For the text-containing cell, return its midpoint in [x, y] coordinate format. 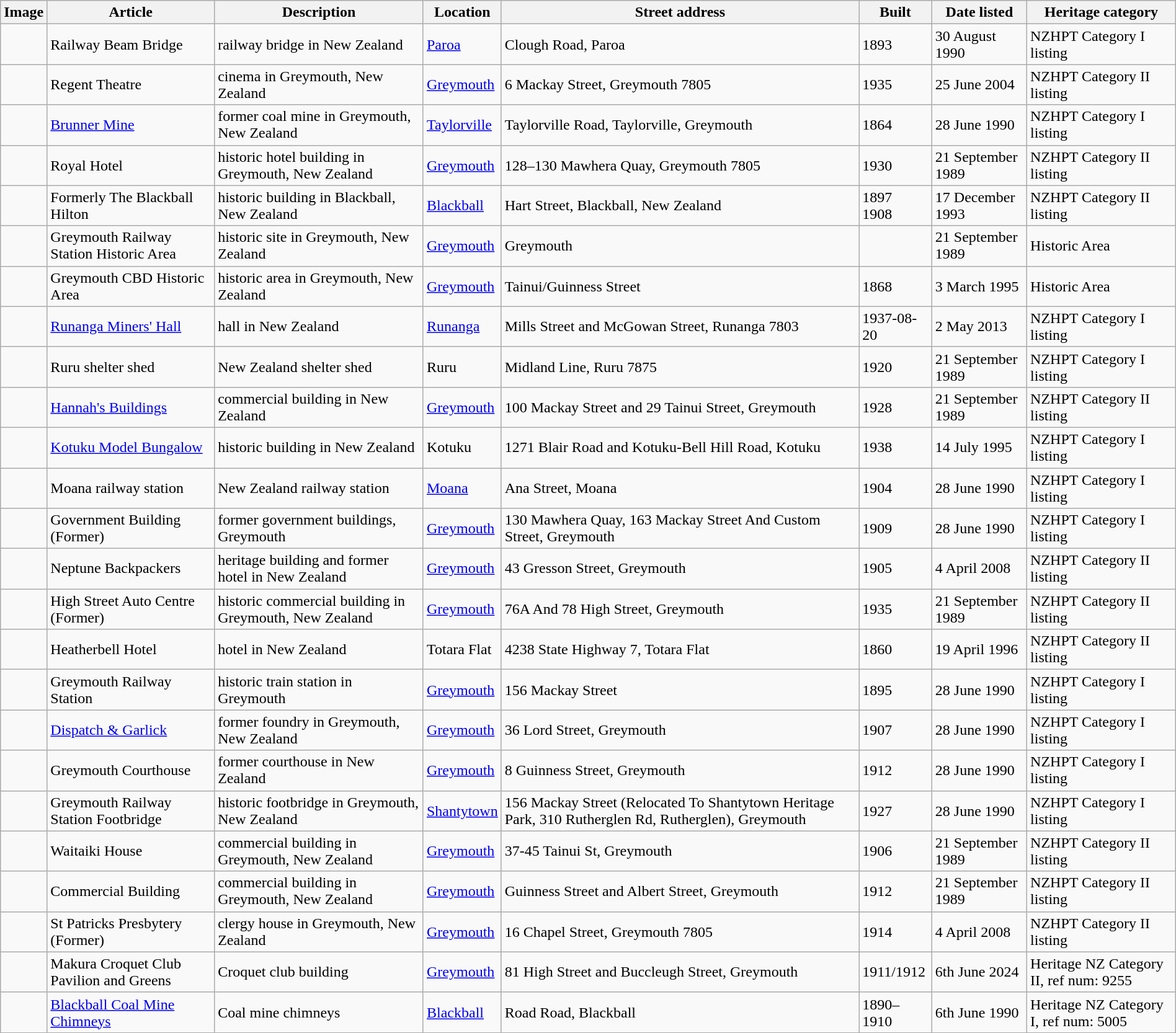
New Zealand railway station [319, 487]
156 Mackay Street (Relocated To Shantytown Heritage Park, 310 Rutherglen Rd, Rutherglen), Greymouth [680, 811]
hotel in New Zealand [319, 650]
1907 [896, 730]
former government buildings, Greymouth [319, 528]
1914 [896, 931]
1906 [896, 851]
Heritage NZ Category II, ref num: 9255 [1102, 972]
Street address [680, 12]
Midland Line, Ruru 7875 [680, 367]
Waitaiki House [131, 851]
Mills Street and McGowan Street, Runanga 7803 [680, 326]
Clough Road, Paroa [680, 45]
1271 Blair Road and Kotuku-Bell Hill Road, Kotuku [680, 448]
Moana railway station [131, 487]
Royal Hotel [131, 165]
1868 [896, 286]
former courthouse in New Zealand [319, 770]
cinema in Greymouth, New Zealand [319, 84]
1930 [896, 165]
Location [462, 12]
historic site in Greymouth, New Zealand [319, 246]
historic commercial building in Greymouth, New Zealand [319, 609]
historic footbridge in Greymouth, New Zealand [319, 811]
36 Lord Street, Greymouth [680, 730]
Totara Flat [462, 650]
Dispatch & Garlick [131, 730]
1890–1910 [896, 1012]
railway bridge in New Zealand [319, 45]
16 Chapel Street, Greymouth 7805 [680, 931]
76A And 78 High Street, Greymouth [680, 609]
37-45 Tainui St, Greymouth [680, 851]
81 High Street and Buccleugh Street, Greymouth [680, 972]
Croquet club building [319, 972]
New Zealand shelter shed [319, 367]
Ruru shelter shed [131, 367]
Guinness Street and Albert Street, Greymouth [680, 892]
Hart Street, Blackball, New Zealand [680, 206]
Description [319, 12]
130 Mawhera Quay, 163 Mackay Street And Custom Street, Greymouth [680, 528]
former coal mine in Greymouth, New Zealand [319, 125]
Railway Beam Bridge [131, 45]
historic building in New Zealand [319, 448]
Paroa [462, 45]
Tainui/Guinness Street [680, 286]
Heatherbell Hotel [131, 650]
Ruru [462, 367]
Ana Street, Moana [680, 487]
43 Gresson Street, Greymouth [680, 569]
25 June 2004 [979, 84]
Heritage category [1102, 12]
Moana [462, 487]
Taylorville Road, Taylorville, Greymouth [680, 125]
heritage building and former hotel in New Zealand [319, 569]
Greymouth CBD Historic Area [131, 286]
Coal mine chimneys [319, 1012]
156 Mackay Street [680, 689]
3 March 1995 [979, 286]
Formerly The Blackball Hilton [131, 206]
18971908 [896, 206]
Date listed [979, 12]
8 Guinness Street, Greymouth [680, 770]
Neptune Backpackers [131, 569]
1911/1912 [896, 972]
St Patricks Presbytery (Former) [131, 931]
6th June 1990 [979, 1012]
historic hotel building in Greymouth, New Zealand [319, 165]
Road Road, Blackball [680, 1012]
4238 State Highway 7, Totara Flat [680, 650]
1909 [896, 528]
Commercial Building [131, 892]
Greymouth Railway Station Historic Area [131, 246]
1904 [896, 487]
clergy house in Greymouth, New Zealand [319, 931]
hall in New Zealand [319, 326]
1927 [896, 811]
Makura Croquet Club Pavilion and Greens [131, 972]
former foundry in Greymouth, New Zealand [319, 730]
Greymouth Railway Station Footbridge [131, 811]
2 May 2013 [979, 326]
Brunner Mine [131, 125]
19 April 1996 [979, 650]
Runanga Miners' Hall [131, 326]
Greymouth Railway Station [131, 689]
historic area in Greymouth, New Zealand [319, 286]
128–130 Mawhera Quay, Greymouth 7805 [680, 165]
14 July 1995 [979, 448]
6th June 2024 [979, 972]
1905 [896, 569]
1937-08-20 [896, 326]
1860 [896, 650]
Blackball Coal Mine Chimneys [131, 1012]
6 Mackay Street, Greymouth 7805 [680, 84]
1920 [896, 367]
Regent Theatre [131, 84]
Kotuku Model Bungalow [131, 448]
historic train station in Greymouth [319, 689]
100 Mackay Street and 29 Tainui Street, Greymouth [680, 407]
High Street Auto Centre (Former) [131, 609]
Image [24, 12]
Greymouth Courthouse [131, 770]
commercial building in New Zealand [319, 407]
1895 [896, 689]
Kotuku [462, 448]
historic building in Blackball, New Zealand [319, 206]
Shantytown [462, 811]
1928 [896, 407]
1893 [896, 45]
Built [896, 12]
Runanga [462, 326]
Article [131, 12]
Heritage NZ Category I, ref num: 5005 [1102, 1012]
Taylorville [462, 125]
1864 [896, 125]
1938 [896, 448]
17 December 1993 [979, 206]
Hannah's Buildings [131, 407]
Government Building (Former) [131, 528]
30 August 1990 [979, 45]
